From the cell containing the given text, extract its center point as [x, y] coordinate. 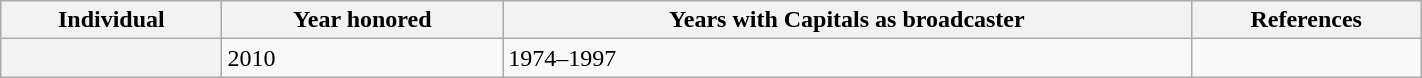
Year honored [362, 20]
Individual [112, 20]
1974–1997 [847, 58]
2010 [362, 58]
Years with Capitals as broadcaster [847, 20]
References [1306, 20]
